Determine the (x, y) coordinate at the center of the cell enclosing the given text.  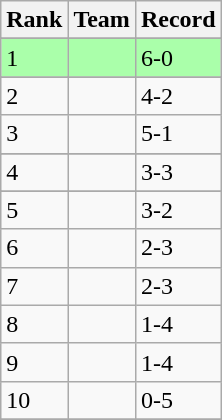
3 (34, 134)
6 (34, 248)
5-1 (178, 134)
7 (34, 286)
5 (34, 210)
1 (34, 58)
6-0 (178, 58)
9 (34, 362)
10 (34, 400)
2 (34, 96)
0-5 (178, 400)
Team (102, 20)
3-3 (178, 172)
4-2 (178, 96)
8 (34, 324)
3-2 (178, 210)
Record (178, 20)
Rank (34, 20)
4 (34, 172)
